Capture the cell that displays the provided text and extract its (x, y) central coordinate. 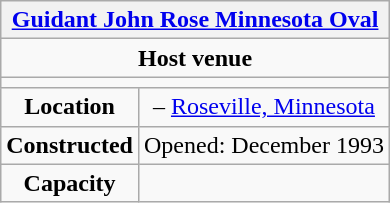
Location (70, 107)
Constructed (70, 145)
Capacity (70, 183)
– Roseville, Minnesota (264, 107)
Host venue (196, 58)
Opened: December 1993 (264, 145)
Guidant John Rose Minnesota Oval (196, 20)
